Detect which cell encompasses the target text, then output its (x, y) center coordinate. 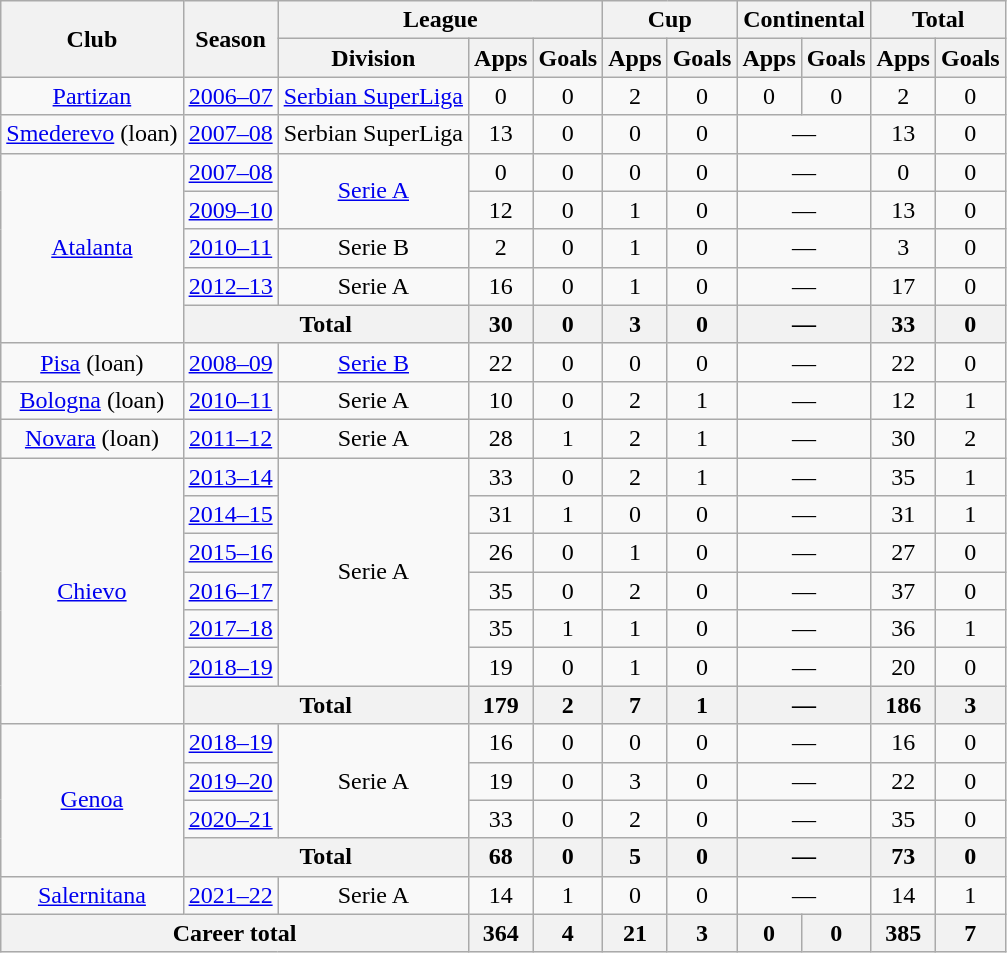
Cup (670, 20)
186 (903, 705)
364 (501, 933)
68 (501, 857)
26 (501, 553)
Division (373, 58)
League (440, 20)
17 (903, 286)
2020–21 (230, 819)
2013–14 (230, 477)
Pisa (loan) (92, 362)
Partizan (92, 96)
Smederevo (loan) (92, 134)
Genoa (92, 800)
5 (635, 857)
73 (903, 857)
2017–18 (230, 629)
2012–13 (230, 286)
Chievo (92, 591)
2015–16 (230, 553)
Atalanta (92, 248)
2006–07 (230, 96)
36 (903, 629)
2011–12 (230, 438)
385 (903, 933)
21 (635, 933)
Continental (804, 20)
2008–09 (230, 362)
2016–17 (230, 591)
2009–10 (230, 210)
Salernitana (92, 895)
Season (230, 39)
179 (501, 705)
2014–15 (230, 515)
37 (903, 591)
Novara (loan) (92, 438)
10 (501, 400)
Club (92, 39)
2021–22 (230, 895)
Career total (235, 933)
27 (903, 553)
Bologna (loan) (92, 400)
28 (501, 438)
4 (568, 933)
20 (903, 667)
2019–20 (230, 781)
